For the text-containing cell, return its midpoint in [x, y] coordinate format. 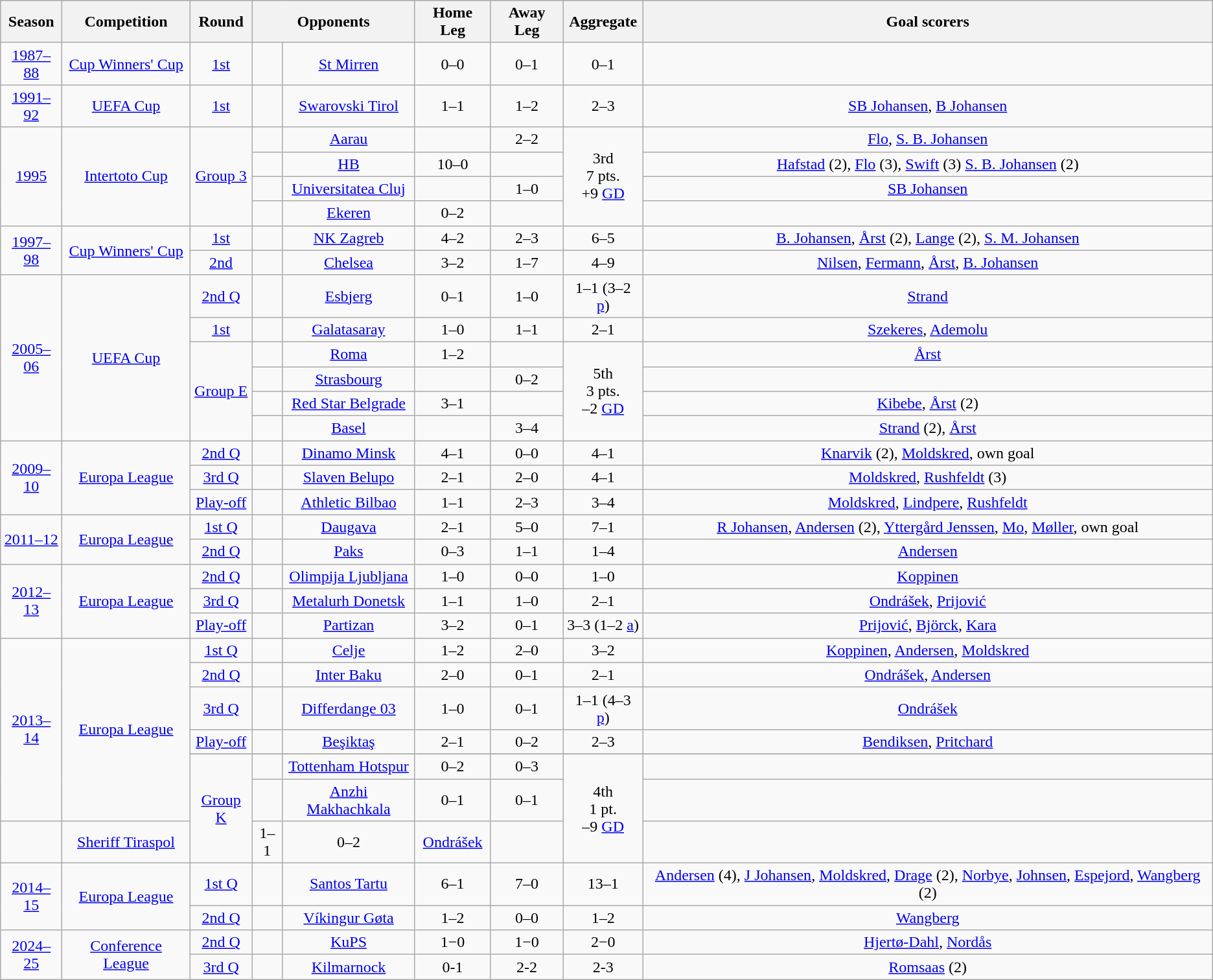
Bendiksen, Pritchard [928, 741]
Group K [221, 808]
3–3 (1–2 a) [603, 625]
Season [31, 22]
Swarovski Tirol [349, 106]
Anzhi Makhachkala [349, 800]
Metalurh Donetsk [349, 601]
Beşiktaş [349, 741]
Sheriff Tiraspol [126, 843]
Wangberg [928, 918]
Celje [349, 650]
SB Johansen, B Johansen [928, 106]
Knarvik (2), Moldskred, own goal [928, 453]
Basel [349, 428]
Hjertø-Dahl, Nordås [928, 942]
Strasbourg [349, 379]
Competition [126, 22]
Santos Tartu [349, 884]
2009–10 [31, 478]
1–7 [527, 262]
Strand [928, 296]
Opponents [333, 22]
Intertoto Cup [126, 176]
R Johansen, Andersen (2), Yttergård Jenssen, Mo, Møller, own goal [928, 527]
2011–12 [31, 539]
Paks [349, 552]
2-3 [603, 967]
NK Zagreb [349, 238]
1991–92 [31, 106]
10–0 [452, 164]
B. Johansen, Årst (2), Lange (2), S. M. Johansen [928, 238]
Szekeres, Ademolu [928, 329]
Red Star Belgrade [349, 404]
0-1 [452, 967]
Nilsen, Fermann, Årst, B. Johansen [928, 262]
KuPS [349, 942]
Koppinen, Andersen, Moldskred [928, 650]
Inter Baku [349, 675]
Round [221, 22]
HB [349, 164]
Moldskred, Lindpere, Rushfeldt [928, 502]
2−0 [603, 942]
Esbjerg [349, 296]
Årst [928, 354]
Ondrášek, Prijović [928, 601]
4–2 [452, 238]
5–0 [527, 527]
7–0 [527, 884]
Slaven Belupo [349, 478]
Moldskred, Rushfeldt (3) [928, 478]
Daugava [349, 527]
Partizan [349, 625]
Goal scorers [928, 22]
7–1 [603, 527]
4th 1 pt.–9 GD [603, 808]
Kilmarnock [349, 967]
2-2 [527, 967]
1–4 [603, 552]
SB Johansen [928, 189]
Dinamo Minsk [349, 453]
2012–13 [31, 601]
Ondrášek, Andersen [928, 675]
Flo, S. B. Johansen [928, 139]
1–1 (3–2 p) [603, 296]
4–9 [603, 262]
3rd7 pts.+9 GD [603, 176]
Hafstad (2), Flo (3), Swift (3) S. B. Johansen (2) [928, 164]
Koppinen [928, 576]
2013–14 [31, 729]
Aarau [349, 139]
Kibebe, Årst (2) [928, 404]
6–5 [603, 238]
6–1 [452, 884]
Differdange 03 [349, 708]
Universitatea Cluj [349, 189]
St Mirren [349, 64]
Aggregate [603, 22]
Romsaas (2) [928, 967]
Roma [349, 354]
Víkingur Gøta [349, 918]
Olimpija Ljubljana [349, 576]
2024–25 [31, 955]
Tottenham Hotspur [349, 766]
Ekeren [349, 213]
Strand (2), Årst [928, 428]
Away Leg [527, 22]
Andersen [928, 552]
Conference League [126, 955]
1995 [31, 176]
13–1 [603, 884]
1–1 (4–3 p) [603, 708]
1987–88 [31, 64]
Galatasaray [349, 329]
Andersen (4), J Johansen, Moldskred, Drage (2), Norbye, Johnsen, Espejord, Wangberg (2) [928, 884]
5th3 pts.–2 GD [603, 391]
2005–06 [31, 358]
2–2 [527, 139]
Group E [221, 391]
Prijović, Björck, Kara [928, 625]
Group 3 [221, 176]
Athletic Bilbao [349, 502]
2014–15 [31, 897]
3–1 [452, 404]
Home Leg [452, 22]
Chelsea [349, 262]
1997–98 [31, 250]
2nd [221, 262]
